Return (X, Y) of the center of cell containing provided text 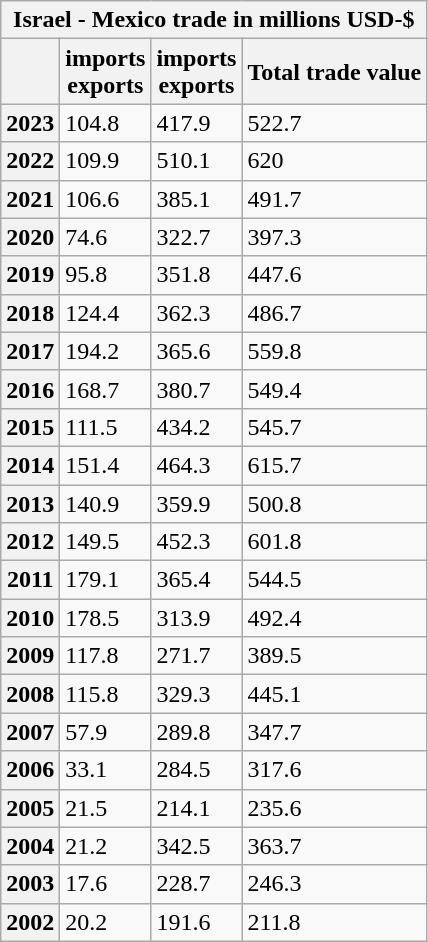
322.7 (196, 237)
271.7 (196, 656)
2019 (30, 275)
115.8 (106, 694)
214.1 (196, 808)
397.3 (334, 237)
Israel - Mexico trade in millions USD-$ (214, 20)
20.2 (106, 922)
365.6 (196, 351)
2010 (30, 618)
492.4 (334, 618)
385.1 (196, 199)
491.7 (334, 199)
452.3 (196, 542)
228.7 (196, 884)
545.7 (334, 427)
2022 (30, 161)
601.8 (334, 542)
363.7 (334, 846)
235.6 (334, 808)
179.1 (106, 580)
289.8 (196, 732)
2016 (30, 389)
2012 (30, 542)
2020 (30, 237)
109.9 (106, 161)
464.3 (196, 465)
57.9 (106, 732)
2015 (30, 427)
2023 (30, 123)
124.4 (106, 313)
2013 (30, 503)
106.6 (106, 199)
246.3 (334, 884)
510.1 (196, 161)
2017 (30, 351)
549.4 (334, 389)
434.2 (196, 427)
2014 (30, 465)
194.2 (106, 351)
342.5 (196, 846)
2004 (30, 846)
559.8 (334, 351)
365.4 (196, 580)
615.7 (334, 465)
359.9 (196, 503)
544.5 (334, 580)
2005 (30, 808)
313.9 (196, 618)
178.5 (106, 618)
620 (334, 161)
284.5 (196, 770)
317.6 (334, 770)
380.7 (196, 389)
211.8 (334, 922)
2003 (30, 884)
95.8 (106, 275)
21.2 (106, 846)
74.6 (106, 237)
33.1 (106, 770)
347.7 (334, 732)
2007 (30, 732)
17.6 (106, 884)
191.6 (196, 922)
2008 (30, 694)
2006 (30, 770)
2011 (30, 580)
140.9 (106, 503)
417.9 (196, 123)
168.7 (106, 389)
2009 (30, 656)
447.6 (334, 275)
2021 (30, 199)
329.3 (196, 694)
2018 (30, 313)
Total trade value (334, 72)
104.8 (106, 123)
486.7 (334, 313)
117.8 (106, 656)
151.4 (106, 465)
522.7 (334, 123)
21.5 (106, 808)
500.8 (334, 503)
2002 (30, 922)
111.5 (106, 427)
445.1 (334, 694)
149.5 (106, 542)
389.5 (334, 656)
351.8 (196, 275)
362.3 (196, 313)
